For the text-containing cell, return its midpoint in (X, Y) coordinate format. 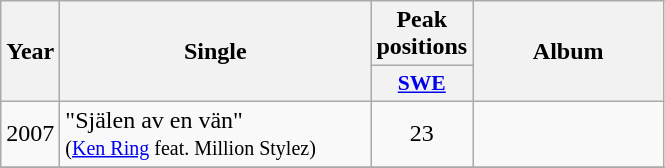
2007 (30, 134)
Single (216, 52)
23 (422, 134)
Album (568, 52)
"Själen av en vän" (Ken Ring feat. Million Stylez) (216, 134)
Peak positions (422, 34)
SWE (422, 84)
Year (30, 52)
